Determine the (X, Y) coordinate at the center of the cell enclosing the given text.  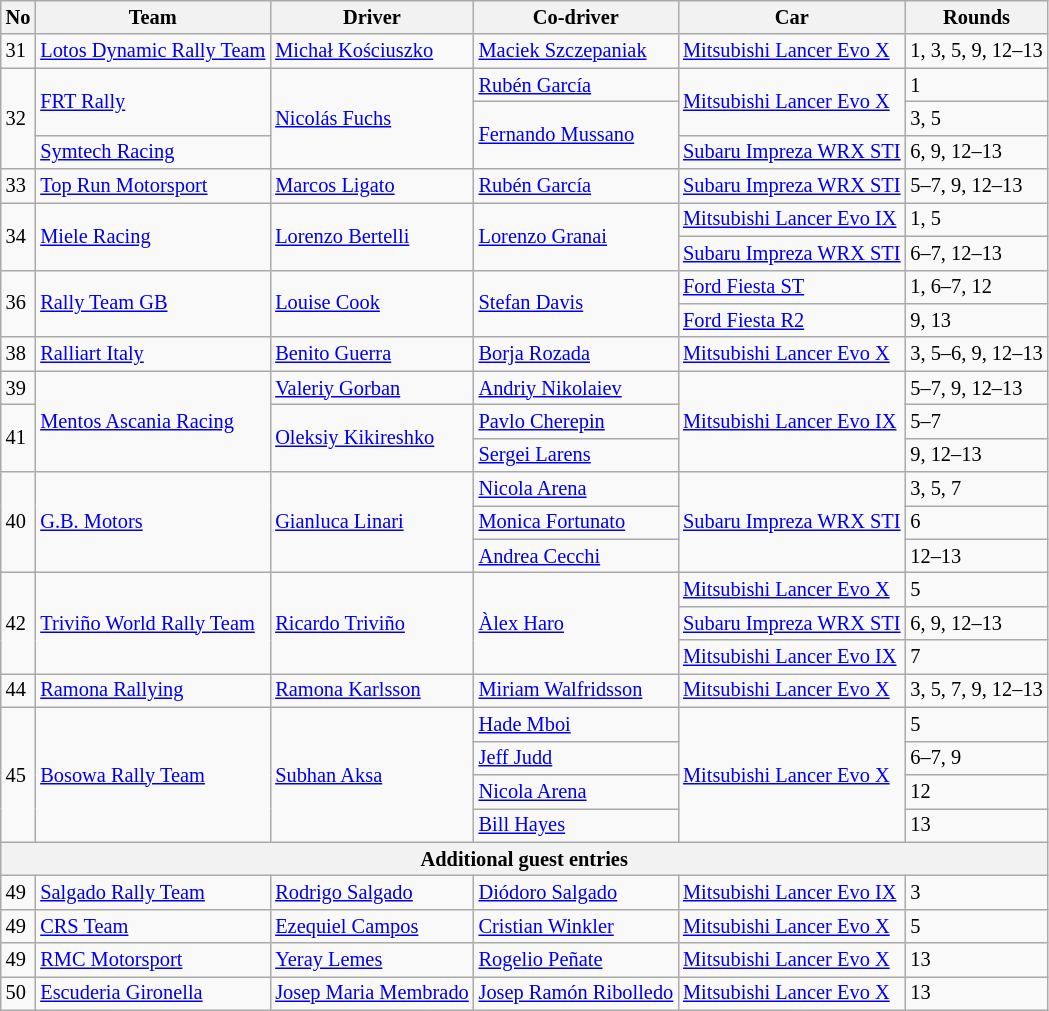
Lotos Dynamic Rally Team (152, 51)
Yeray Lemes (372, 960)
Rogelio Peñate (576, 960)
Andrea Cecchi (576, 556)
34 (18, 236)
G.B. Motors (152, 522)
12 (976, 791)
Ramona Rallying (152, 690)
Bill Hayes (576, 825)
Car (792, 17)
Lorenzo Granai (576, 236)
Mentos Ascania Racing (152, 422)
Louise Cook (372, 304)
Top Run Motorsport (152, 186)
FRT Rally (152, 102)
44 (18, 690)
1 (976, 85)
Nicolás Fuchs (372, 118)
Ford Fiesta ST (792, 287)
Marcos Ligato (372, 186)
Lorenzo Bertelli (372, 236)
Ralliart Italy (152, 354)
31 (18, 51)
33 (18, 186)
Ramona Karlsson (372, 690)
Michał Kościuszko (372, 51)
Escuderia Gironella (152, 993)
Sergei Larens (576, 455)
3, 5, 7, 9, 12–13 (976, 690)
5–7 (976, 421)
Àlex Haro (576, 622)
Josep Ramón Ribolledo (576, 993)
Symtech Racing (152, 152)
Andriy Nikolaiev (576, 388)
Ford Fiesta R2 (792, 320)
Team (152, 17)
3, 5, 7 (976, 489)
9, 12–13 (976, 455)
36 (18, 304)
Miele Racing (152, 236)
Fernando Mussano (576, 134)
38 (18, 354)
Stefan Davis (576, 304)
Jeff Judd (576, 758)
Salgado Rally Team (152, 892)
Monica Fortunato (576, 522)
Diódoro Salgado (576, 892)
45 (18, 774)
Additional guest entries (524, 859)
50 (18, 993)
1, 6–7, 12 (976, 287)
Rally Team GB (152, 304)
Borja Rozada (576, 354)
Valeriy Gorban (372, 388)
Hade Mboi (576, 724)
7 (976, 657)
Bosowa Rally Team (152, 774)
42 (18, 622)
6–7, 12–13 (976, 253)
9, 13 (976, 320)
12–13 (976, 556)
6 (976, 522)
Cristian Winkler (576, 926)
Pavlo Cherepin (576, 421)
Ricardo Triviño (372, 622)
6–7, 9 (976, 758)
39 (18, 388)
40 (18, 522)
Gianluca Linari (372, 522)
3 (976, 892)
Co-driver (576, 17)
1, 5 (976, 219)
3, 5 (976, 118)
41 (18, 438)
1, 3, 5, 9, 12–13 (976, 51)
Oleksiy Kikireshko (372, 438)
Rodrigo Salgado (372, 892)
Miriam Walfridsson (576, 690)
Maciek Szczepaniak (576, 51)
Benito Guerra (372, 354)
Rounds (976, 17)
Ezequiel Campos (372, 926)
3, 5–6, 9, 12–13 (976, 354)
CRS Team (152, 926)
32 (18, 118)
RMC Motorsport (152, 960)
Triviño World Rally Team (152, 622)
No (18, 17)
Josep Maria Membrado (372, 993)
Subhan Aksa (372, 774)
Driver (372, 17)
